Scan for the cell matching the given text and deliver its [X, Y] coordinate at center. 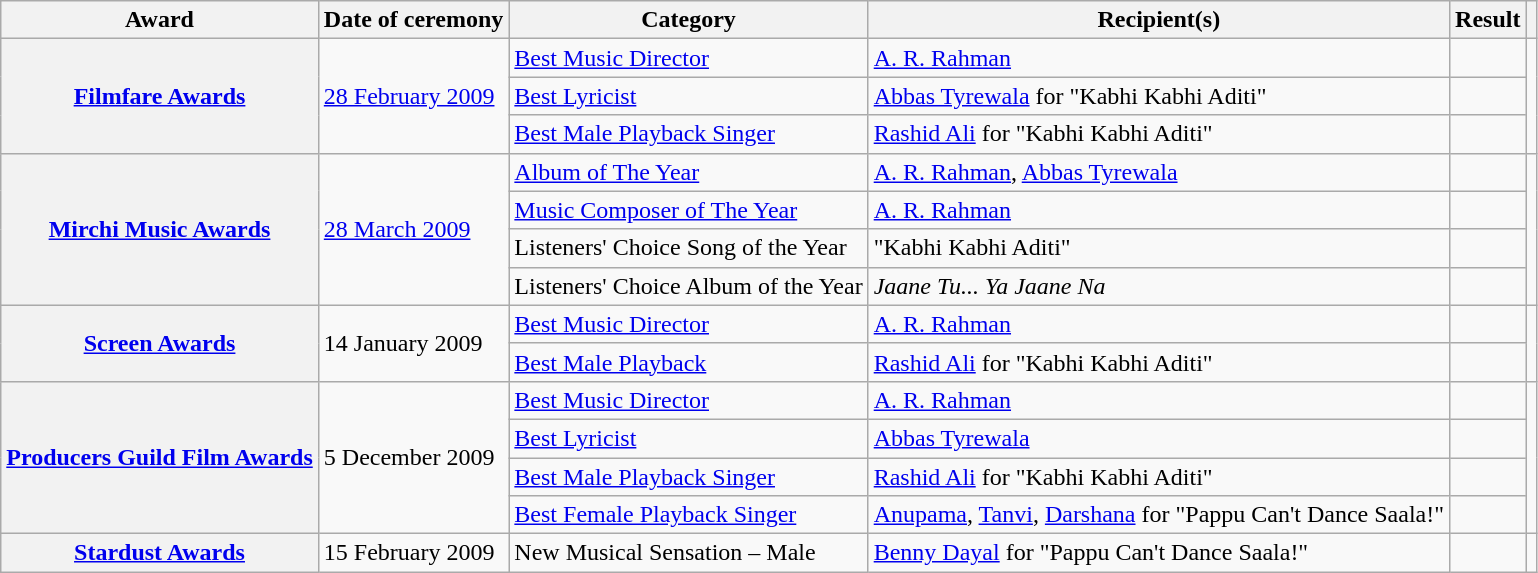
Benny Dayal for "Pappu Can't Dance Saala!" [1158, 553]
28 February 2009 [414, 96]
Recipient(s) [1158, 20]
Category [688, 20]
Album of The Year [688, 172]
Mirchi Music Awards [160, 229]
Award [160, 20]
28 March 2009 [414, 229]
Date of ceremony [414, 20]
15 February 2009 [414, 553]
Best Male Playback [688, 362]
Listeners' Choice Album of the Year [688, 286]
Abbas Tyrewala [1158, 438]
New Musical Sensation – Male [688, 553]
Stardust Awards [160, 553]
Filmfare Awards [160, 96]
Jaane Tu... Ya Jaane Na [1158, 286]
Producers Guild Film Awards [160, 457]
Listeners' Choice Song of the Year [688, 248]
A. R. Rahman, Abbas Tyrewala [1158, 172]
5 December 2009 [414, 457]
Best Female Playback Singer [688, 515]
Anupama, Tanvi, Darshana for "Pappu Can't Dance Saala!" [1158, 515]
Screen Awards [160, 343]
"Kabhi Kabhi Aditi" [1158, 248]
Music Composer of The Year [688, 210]
14 January 2009 [414, 343]
Result [1488, 20]
Abbas Tyrewala for "Kabhi Kabhi Aditi" [1158, 96]
